Return the [X, Y] coordinate for the center point of the cell that contains the specified text.  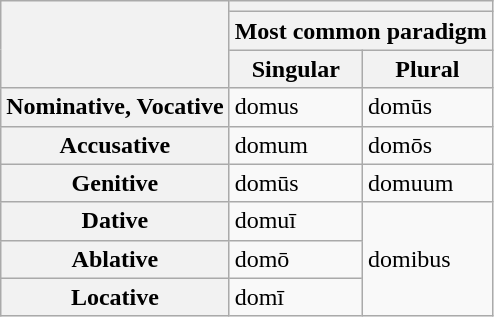
domō [296, 259]
domuī [296, 221]
domibus [427, 259]
Plural [427, 69]
Most common paradigm [360, 31]
Accusative [115, 145]
Genitive [115, 183]
domum [296, 145]
Nominative, Vocative [115, 107]
Dative [115, 221]
domuum [427, 183]
domī [296, 297]
domus [296, 107]
Locative [115, 297]
Singular [296, 69]
domōs [427, 145]
Ablative [115, 259]
